Extract the (x, y) coordinate from the center of the cell holding the provided text.  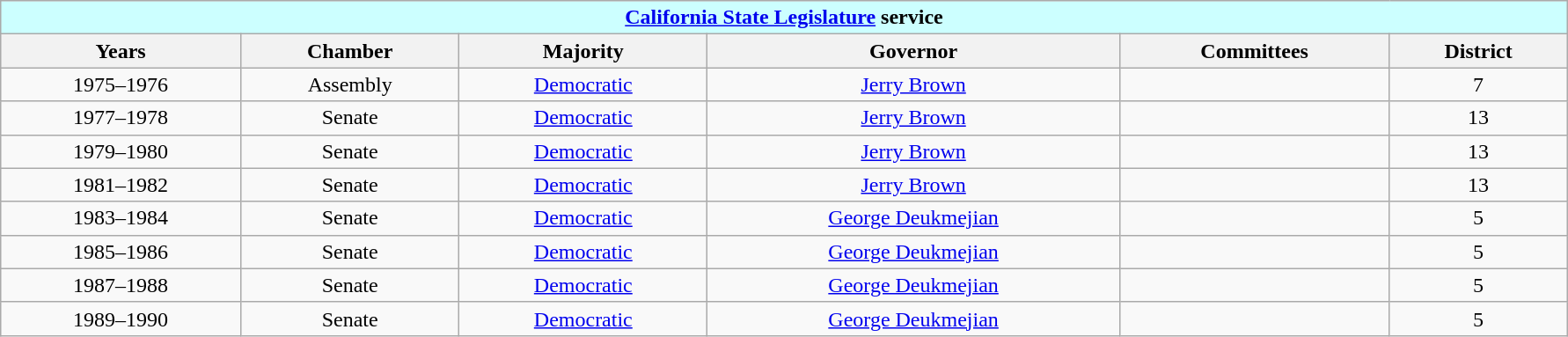
Governor (913, 51)
Majority (583, 51)
1981–1982 (121, 185)
Assembly (349, 84)
7 (1478, 84)
Committees (1254, 51)
1987–1988 (121, 285)
1975–1976 (121, 84)
1979–1980 (121, 151)
1977–1978 (121, 118)
1983–1984 (121, 218)
Chamber (349, 51)
District (1478, 51)
Years (121, 51)
1985–1986 (121, 252)
1989–1990 (121, 319)
California State Legislature service (785, 18)
